Find where the given text appears and provide that cell's center as [X, Y] coordinate. 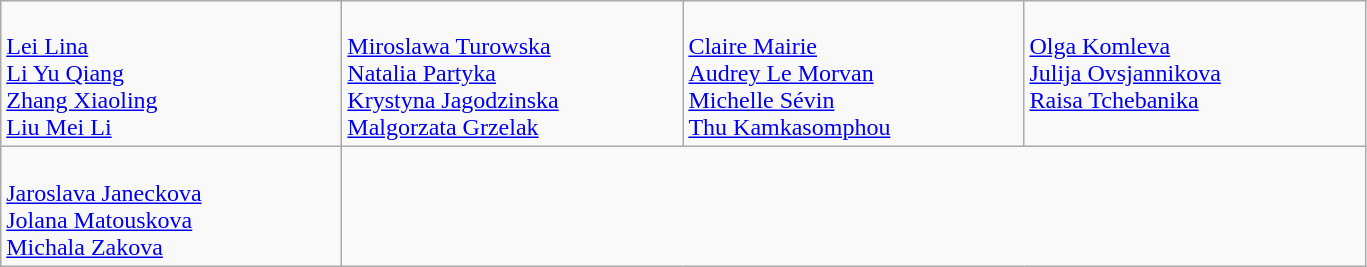
Miroslawa TurowskaNatalia PartykaKrystyna JagodzinskaMalgorzata Grzelak [512, 74]
Jaroslava JaneckovaJolana MatouskovaMichala Zakova [172, 206]
Claire MairieAudrey Le MorvanMichelle SévinThu Kamkasomphou [854, 74]
Olga KomlevaJulija OvsjannikovaRaisa Tchebanika [1194, 74]
Lei LinaLi Yu QiangZhang XiaolingLiu Mei Li [172, 74]
